Pinpoint the cell where the given text exists, returning its [X, Y] midpoint coordinate. 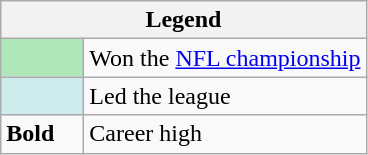
Career high [225, 134]
Won the NFL championship [225, 58]
Led the league [225, 96]
Legend [184, 20]
Bold [42, 134]
